Output the (x, y) coordinate of the center of the cell containing the given text.  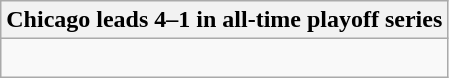
Chicago leads 4–1 in all-time playoff series (224, 20)
